Provide the [x, y] coordinate of the cell's center where the given text is located.  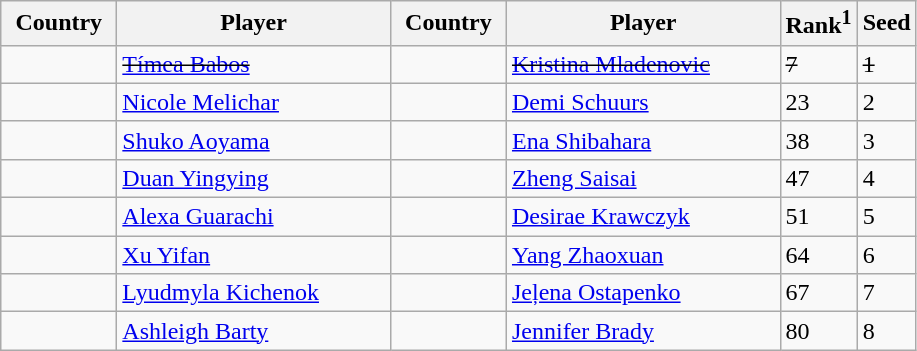
1 [886, 64]
Tímea Babos [254, 64]
Jeļena Ostapenko [643, 293]
Ena Shibahara [643, 140]
Shuko Aoyama [254, 140]
47 [818, 178]
80 [818, 331]
3 [886, 140]
Seed [886, 24]
5 [886, 217]
Xu Yifan [254, 255]
Lyudmyla Kichenok [254, 293]
Alexa Guarachi [254, 217]
4 [886, 178]
8 [886, 331]
6 [886, 255]
Jennifer Brady [643, 331]
23 [818, 102]
Kristina Mladenovic [643, 64]
64 [818, 255]
51 [818, 217]
Nicole Melichar [254, 102]
Duan Yingying [254, 178]
Ashleigh Barty [254, 331]
Yang Zhaoxuan [643, 255]
Demi Schuurs [643, 102]
Rank1 [818, 24]
67 [818, 293]
38 [818, 140]
Zheng Saisai [643, 178]
2 [886, 102]
Desirae Krawczyk [643, 217]
